Pinpoint the cell where the given text exists, returning its [X, Y] midpoint coordinate. 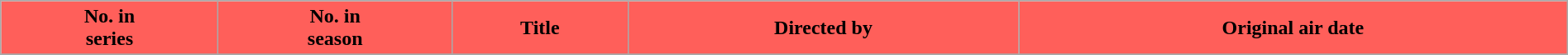
Original air date [1293, 28]
No. inseries [109, 28]
No. inseason [335, 28]
Title [539, 28]
Directed by [823, 28]
